For the text-containing cell, return its midpoint in [x, y] coordinate format. 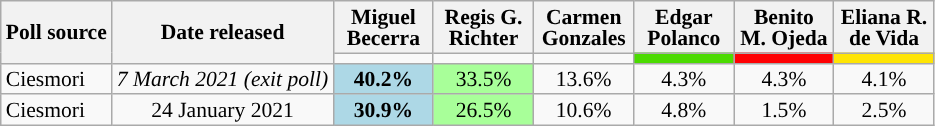
4.8% [684, 110]
Regis G. Richter [483, 27]
Miguel Becerra [383, 27]
Carmen Gonzales [584, 27]
Eliana R. de Vida [884, 27]
Edgar Polanco [684, 27]
2.5% [884, 110]
7 March 2021 (exit poll) [223, 78]
Date released [223, 32]
40.2% [383, 78]
26.5% [483, 110]
4.1% [884, 78]
30.9% [383, 110]
10.6% [584, 110]
Poll source [56, 32]
13.6% [584, 78]
24 January 2021 [223, 110]
Benito M. Ojeda [784, 27]
1.5% [784, 110]
33.5% [483, 78]
